Scan for the cell matching the given text and deliver its [X, Y] coordinate at center. 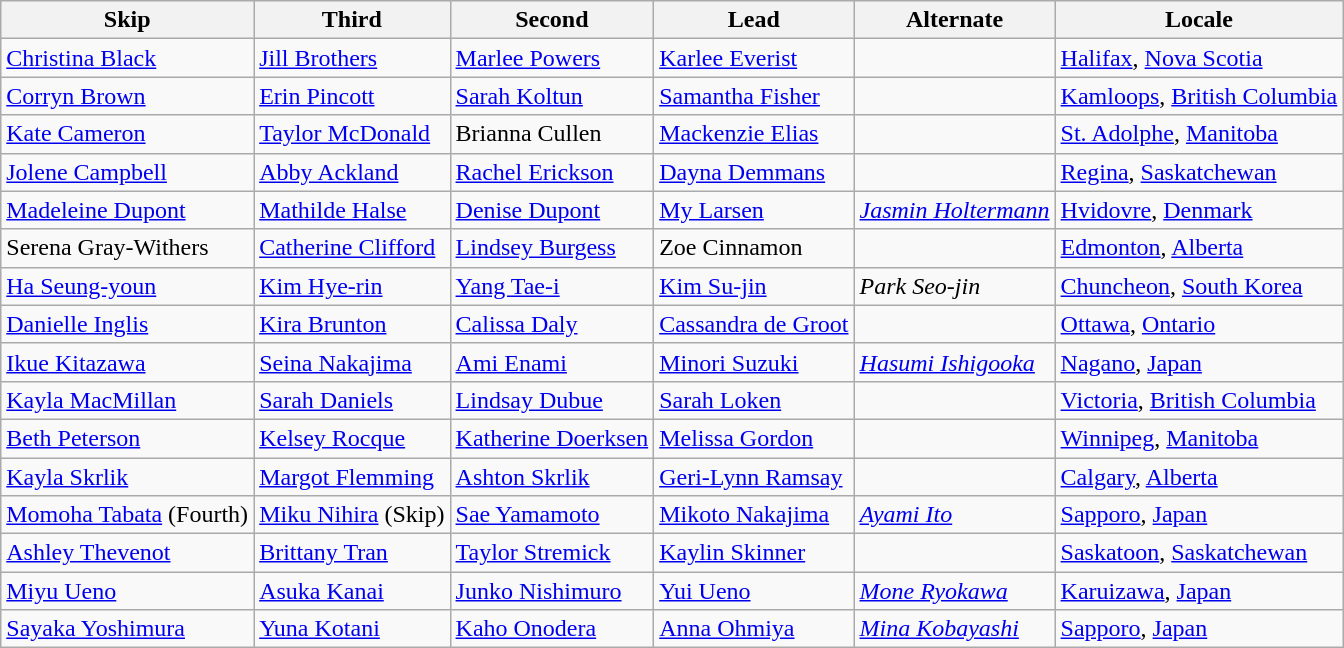
Saskatoon, Saskatchewan [1199, 553]
Seina Nakajima [352, 362]
Sarah Daniels [352, 400]
Abby Ackland [352, 172]
Yuna Kotani [352, 629]
Sarah Loken [754, 400]
Danielle Inglis [128, 324]
Dayna Demmans [754, 172]
Beth Peterson [128, 438]
Halifax, Nova Scotia [1199, 58]
Katherine Doerksen [552, 438]
Calissa Daly [552, 324]
Taylor Stremick [552, 553]
Serena Gray-Withers [128, 248]
Rachel Erickson [552, 172]
Mikoto Nakajima [754, 515]
Ikue Kitazawa [128, 362]
Second [552, 20]
Kaho Onodera [552, 629]
Regina, Saskatchewan [1199, 172]
Park Seo-jin [954, 286]
Mathilde Halse [352, 210]
Kira Brunton [352, 324]
Lead [754, 20]
Yui Ueno [754, 591]
Jill Brothers [352, 58]
Ottawa, Ontario [1199, 324]
Chuncheon, South Korea [1199, 286]
Ayami Ito [954, 515]
Samantha Fisher [754, 96]
Lindsey Burgess [552, 248]
Calgary, Alberta [1199, 477]
Kim Hye-rin [352, 286]
Kamloops, British Columbia [1199, 96]
Asuka Kanai [352, 591]
Cassandra de Groot [754, 324]
Yang Tae-i [552, 286]
Denise Dupont [552, 210]
Lindsay Dubue [552, 400]
Ashton Skrlik [552, 477]
Winnipeg, Manitoba [1199, 438]
Madeleine Dupont [128, 210]
Alternate [954, 20]
Hasumi Ishigooka [954, 362]
Jolene Campbell [128, 172]
Miyu Ueno [128, 591]
Corryn Brown [128, 96]
Kate Cameron [128, 134]
Jasmin Holtermann [954, 210]
Anna Ohmiya [754, 629]
Ashley Thevenot [128, 553]
Hvidovre, Denmark [1199, 210]
Kaylin Skinner [754, 553]
Victoria, British Columbia [1199, 400]
Mone Ryokawa [954, 591]
Ha Seung-youn [128, 286]
Junko Nishimuro [552, 591]
St. Adolphe, Manitoba [1199, 134]
Minori Suzuki [754, 362]
Sayaka Yoshimura [128, 629]
Sarah Koltun [552, 96]
Locale [1199, 20]
Kim Su-jin [754, 286]
Margot Flemming [352, 477]
Karlee Everist [754, 58]
Brittany Tran [352, 553]
Miku Nihira (Skip) [352, 515]
Mackenzie Elias [754, 134]
Christina Black [128, 58]
Kelsey Rocque [352, 438]
Geri-Lynn Ramsay [754, 477]
Momoha Tabata (Fourth) [128, 515]
Skip [128, 20]
Erin Pincott [352, 96]
Sae Yamamoto [552, 515]
Brianna Cullen [552, 134]
Kayla MacMillan [128, 400]
Ami Enami [552, 362]
Third [352, 20]
Edmonton, Alberta [1199, 248]
Karuizawa, Japan [1199, 591]
Mina Kobayashi [954, 629]
Melissa Gordon [754, 438]
Catherine Clifford [352, 248]
Taylor McDonald [352, 134]
Nagano, Japan [1199, 362]
Marlee Powers [552, 58]
Zoe Cinnamon [754, 248]
Kayla Skrlik [128, 477]
My Larsen [754, 210]
